Determine the [X, Y] coordinate at the center of the cell enclosing the given text.  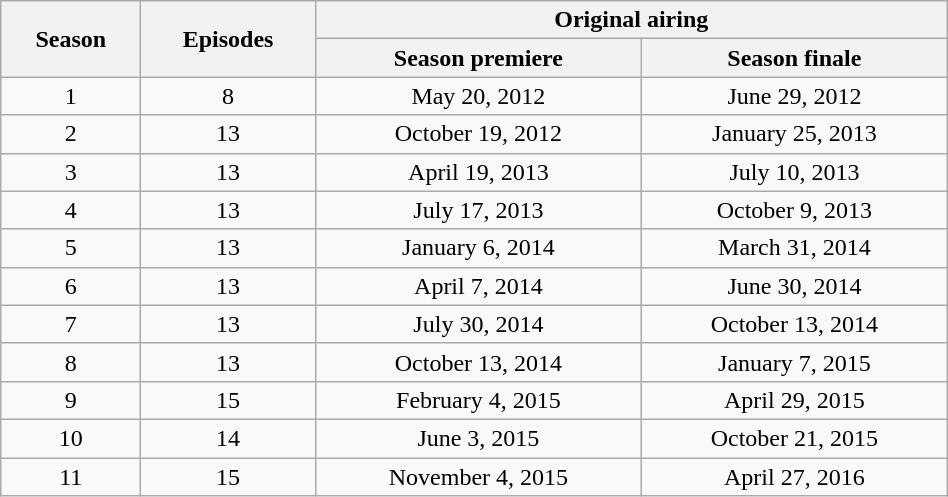
April 19, 2013 [478, 172]
October 21, 2015 [795, 438]
1 [71, 96]
April 27, 2016 [795, 477]
9 [71, 400]
Season [71, 39]
April 7, 2014 [478, 286]
July 10, 2013 [795, 172]
Original airing [631, 20]
Season finale [795, 58]
July 17, 2013 [478, 210]
10 [71, 438]
7 [71, 324]
February 4, 2015 [478, 400]
April 29, 2015 [795, 400]
June 30, 2014 [795, 286]
Season premiere [478, 58]
Episodes [228, 39]
July 30, 2014 [478, 324]
January 25, 2013 [795, 134]
January 7, 2015 [795, 362]
14 [228, 438]
11 [71, 477]
January 6, 2014 [478, 248]
2 [71, 134]
March 31, 2014 [795, 248]
October 9, 2013 [795, 210]
November 4, 2015 [478, 477]
June 3, 2015 [478, 438]
5 [71, 248]
4 [71, 210]
October 19, 2012 [478, 134]
May 20, 2012 [478, 96]
June 29, 2012 [795, 96]
6 [71, 286]
3 [71, 172]
